Detect which cell encompasses the target text, then output its (x, y) center coordinate. 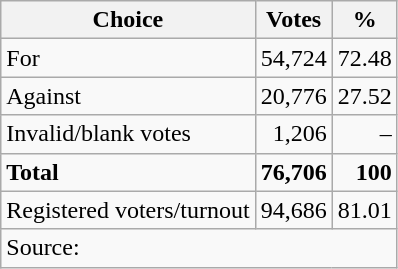
Choice (128, 20)
81.01 (364, 210)
100 (364, 172)
Against (128, 96)
Total (128, 172)
27.52 (364, 96)
– (364, 134)
76,706 (294, 172)
1,206 (294, 134)
% (364, 20)
94,686 (294, 210)
Source: (199, 248)
Votes (294, 20)
Registered voters/turnout (128, 210)
20,776 (294, 96)
Invalid/blank votes (128, 134)
72.48 (364, 58)
For (128, 58)
54,724 (294, 58)
